Find where the given text appears and provide that cell's center as (X, Y) coordinate. 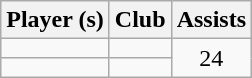
Club (140, 20)
Player (s) (56, 20)
Assists (211, 20)
24 (211, 58)
